Provide the (x, y) coordinate of the cell's center where the given text is located.  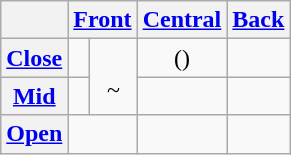
Central (182, 20)
Close (34, 58)
Back (258, 20)
() (182, 58)
~ (114, 77)
Open (34, 134)
Mid (34, 96)
Front (102, 20)
